Search for the cell housing the specified text and yield its [x, y] center coordinate. 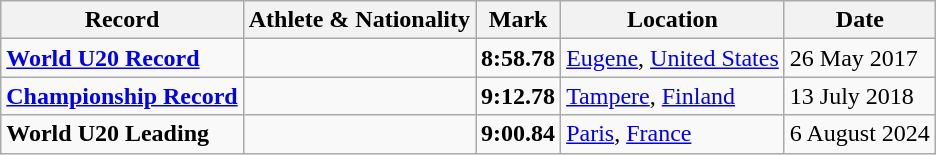
Eugene, United States [673, 58]
Championship Record [122, 96]
World U20 Leading [122, 134]
8:58.78 [518, 58]
Date [860, 20]
13 July 2018 [860, 96]
26 May 2017 [860, 58]
Athlete & Nationality [359, 20]
World U20 Record [122, 58]
9:12.78 [518, 96]
Mark [518, 20]
Tampere, Finland [673, 96]
Record [122, 20]
Location [673, 20]
6 August 2024 [860, 134]
9:00.84 [518, 134]
Paris, France [673, 134]
